Output the [X, Y] coordinate of the center of the cell containing the given text.  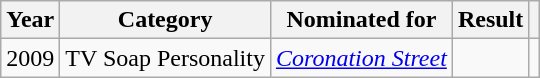
2009 [30, 58]
TV Soap Personality [166, 58]
Nominated for [361, 20]
Result [490, 20]
Coronation Street [361, 58]
Year [30, 20]
Category [166, 20]
